Detect which cell encompasses the target text, then output its [x, y] center coordinate. 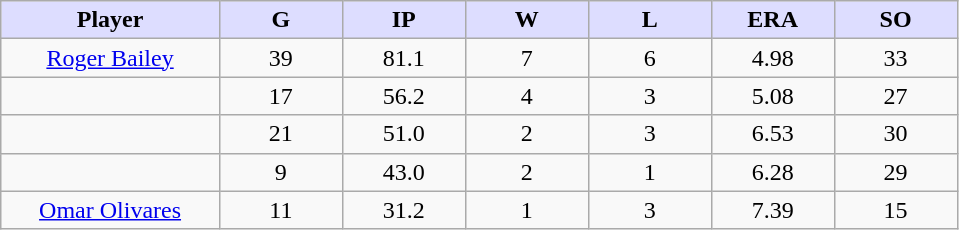
31.2 [404, 210]
SO [896, 20]
30 [896, 134]
27 [896, 96]
6.28 [772, 172]
29 [896, 172]
9 [280, 172]
4.98 [772, 58]
7 [526, 58]
56.2 [404, 96]
ERA [772, 20]
15 [896, 210]
IP [404, 20]
51.0 [404, 134]
6.53 [772, 134]
33 [896, 58]
4 [526, 96]
Omar Olivares [110, 210]
21 [280, 134]
39 [280, 58]
L [650, 20]
6 [650, 58]
7.39 [772, 210]
17 [280, 96]
43.0 [404, 172]
Roger Bailey [110, 58]
5.08 [772, 96]
11 [280, 210]
W [526, 20]
81.1 [404, 58]
Player [110, 20]
G [280, 20]
